Detect which cell encompasses the target text, then output its [x, y] center coordinate. 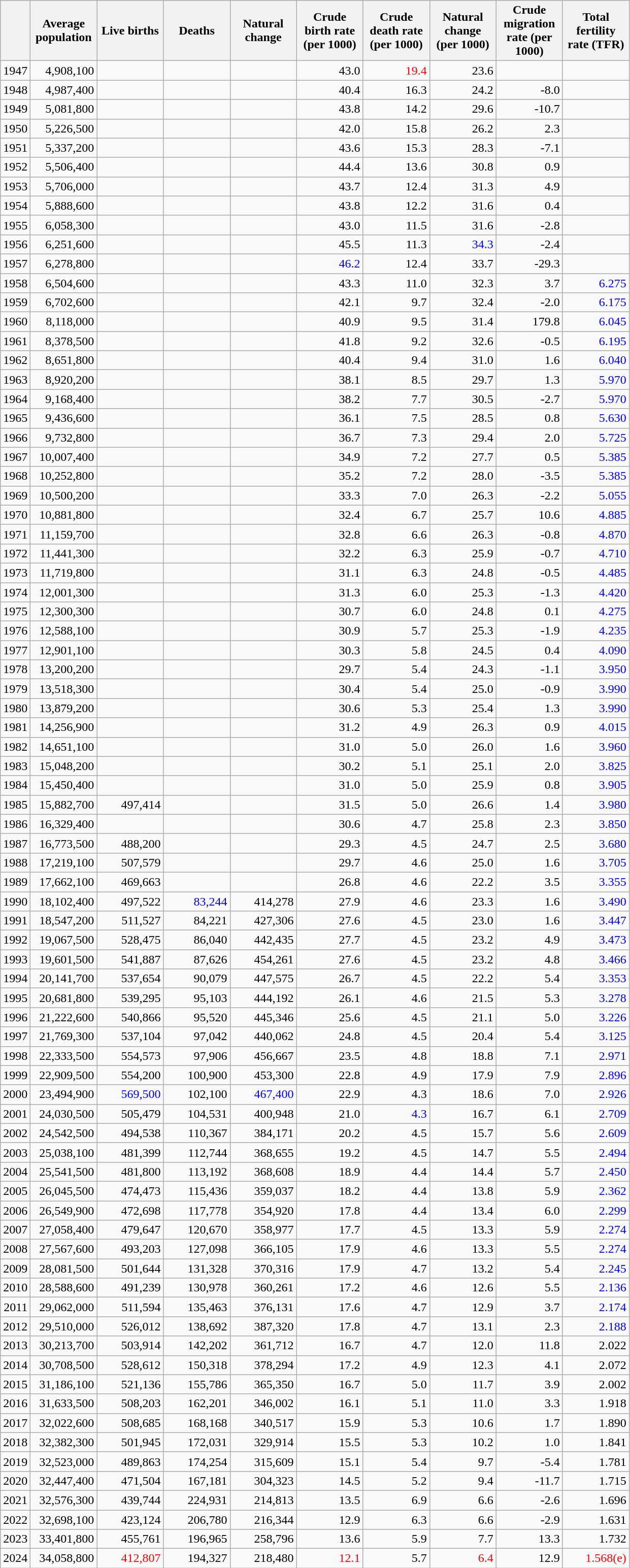
15.5 [330, 1442]
10,252,800 [64, 476]
2.896 [596, 1075]
-1.1 [529, 670]
1994 [15, 979]
387,320 [263, 1326]
41.8 [330, 341]
366,105 [263, 1249]
32,022,600 [64, 1423]
5,888,600 [64, 206]
2003 [15, 1152]
3.705 [596, 862]
3.850 [596, 824]
440,062 [263, 1037]
15,048,200 [64, 766]
537,104 [130, 1037]
-1.3 [529, 592]
3.9 [529, 1384]
7.3 [396, 438]
2010 [15, 1288]
346,002 [263, 1404]
1965 [15, 418]
-2.0 [529, 303]
1970 [15, 515]
26.6 [463, 805]
6,504,600 [64, 283]
1989 [15, 882]
3.950 [596, 670]
3.825 [596, 766]
2005 [15, 1191]
32.6 [463, 341]
2006 [15, 1211]
6.7 [396, 515]
2012 [15, 1326]
21.0 [330, 1114]
31,633,500 [64, 1404]
447,575 [263, 979]
30.2 [330, 766]
24.5 [463, 650]
29,510,000 [64, 1326]
569,500 [130, 1094]
4,908,100 [64, 71]
83,244 [197, 901]
15.3 [396, 148]
23.5 [330, 1056]
12,901,100 [64, 650]
33.3 [330, 495]
474,473 [130, 1191]
6,278,800 [64, 263]
3.960 [596, 747]
20,141,700 [64, 979]
10,007,400 [64, 457]
35.2 [330, 476]
2015 [15, 1384]
2.299 [596, 1211]
36.1 [330, 418]
1.918 [596, 1404]
4.015 [596, 727]
28,588,600 [64, 1288]
488,200 [130, 843]
12.3 [463, 1365]
130,978 [197, 1288]
21.1 [463, 1017]
12.6 [463, 1288]
368,608 [263, 1172]
3.980 [596, 805]
20,681,800 [64, 998]
95,103 [197, 998]
24.3 [463, 670]
150,318 [197, 1365]
Crude death rate (per 1000) [396, 30]
1956 [15, 244]
13.1 [463, 1326]
32.2 [330, 553]
6.275 [596, 283]
467,400 [263, 1094]
5.6 [529, 1133]
18,547,200 [64, 921]
-2.9 [529, 1519]
25.8 [463, 824]
3.905 [596, 785]
25.7 [463, 515]
329,914 [263, 1442]
365,350 [263, 1384]
19,067,500 [64, 940]
1954 [15, 206]
16,773,500 [64, 843]
1951 [15, 148]
378,294 [263, 1365]
537,654 [130, 979]
5.2 [396, 1481]
2014 [15, 1365]
11.5 [396, 225]
12.2 [396, 206]
11.3 [396, 244]
1.715 [596, 1481]
6.195 [596, 341]
34.3 [463, 244]
24.7 [463, 843]
511,527 [130, 921]
22,909,500 [64, 1075]
400,948 [263, 1114]
20.4 [463, 1037]
528,612 [130, 1365]
13.8 [463, 1191]
224,931 [197, 1500]
14.5 [330, 1481]
5,226,500 [64, 128]
2.494 [596, 1152]
25.4 [463, 708]
29,062,000 [64, 1307]
34.9 [330, 457]
21.5 [463, 998]
481,800 [130, 1172]
12,300,300 [64, 612]
481,399 [130, 1152]
84,221 [197, 921]
172,031 [197, 1442]
31.4 [463, 322]
2016 [15, 1404]
-1.9 [529, 631]
-5.4 [529, 1461]
22,333,500 [64, 1056]
214,813 [263, 1500]
503,914 [130, 1346]
554,573 [130, 1056]
115,436 [197, 1191]
472,698 [130, 1211]
1948 [15, 90]
491,239 [130, 1288]
Natural change (per 1000) [463, 30]
1966 [15, 438]
1967 [15, 457]
26.0 [463, 747]
15.7 [463, 1133]
3.490 [596, 901]
95,520 [197, 1017]
38.1 [330, 380]
5,706,000 [64, 186]
26.2 [463, 128]
31,186,100 [64, 1384]
-2.6 [529, 1500]
9.5 [396, 322]
3.680 [596, 843]
1983 [15, 766]
1987 [15, 843]
12,001,300 [64, 592]
6.040 [596, 360]
25.1 [463, 766]
541,887 [130, 959]
21,222,600 [64, 1017]
10,881,800 [64, 515]
2.174 [596, 1307]
-3.5 [529, 476]
-2.4 [529, 244]
1.631 [596, 1519]
360,261 [263, 1288]
-0.9 [529, 689]
30.9 [330, 631]
24,542,500 [64, 1133]
32,698,100 [64, 1519]
1976 [15, 631]
5.055 [596, 495]
30.7 [330, 612]
4.090 [596, 650]
2013 [15, 1346]
14,256,900 [64, 727]
168,168 [197, 1423]
1949 [15, 109]
1980 [15, 708]
2004 [15, 1172]
18.6 [463, 1094]
1977 [15, 650]
16,329,400 [64, 824]
33.7 [463, 263]
-2.8 [529, 225]
4.235 [596, 631]
Crude birth rate (per 1000) [330, 30]
1962 [15, 360]
9,732,800 [64, 438]
27.9 [330, 901]
23.3 [463, 901]
6.4 [463, 1558]
30.4 [330, 689]
1953 [15, 186]
30,708,500 [64, 1365]
2011 [15, 1307]
14,651,100 [64, 747]
2000 [15, 1094]
179.8 [529, 322]
28.0 [463, 476]
17.7 [330, 1230]
Deaths [197, 30]
2019 [15, 1461]
1.781 [596, 1461]
Natural change [263, 30]
494,538 [130, 1133]
1959 [15, 303]
384,171 [263, 1133]
1974 [15, 592]
1991 [15, 921]
471,504 [130, 1481]
2.609 [596, 1133]
3.447 [596, 921]
2020 [15, 1481]
3.353 [596, 979]
2.022 [596, 1346]
2021 [15, 1500]
1999 [15, 1075]
-2.7 [529, 399]
29.4 [463, 438]
24,030,500 [64, 1114]
42.1 [330, 303]
8,920,200 [64, 380]
25.6 [330, 1017]
18.2 [330, 1191]
1.890 [596, 1423]
368,655 [263, 1152]
1978 [15, 670]
5,506,400 [64, 167]
11.8 [529, 1346]
528,475 [130, 940]
539,295 [130, 998]
1975 [15, 612]
28.3 [463, 148]
100,900 [197, 1075]
38.2 [330, 399]
1.4 [529, 805]
127,098 [197, 1249]
117,778 [197, 1211]
7.1 [529, 1056]
18.9 [330, 1172]
2.072 [596, 1365]
1.0 [529, 1442]
1971 [15, 534]
5.725 [596, 438]
1988 [15, 862]
3.473 [596, 940]
9,436,600 [64, 418]
3.466 [596, 959]
44.4 [330, 167]
1964 [15, 399]
1960 [15, 322]
-11.7 [529, 1481]
1957 [15, 263]
46.2 [330, 263]
Total fertility rate (TFR) [596, 30]
1952 [15, 167]
2001 [15, 1114]
142,202 [197, 1346]
-8.0 [529, 90]
1973 [15, 573]
25,038,100 [64, 1152]
2009 [15, 1269]
442,435 [263, 940]
-2.2 [529, 495]
7.5 [396, 418]
11.7 [463, 1384]
23.0 [463, 921]
414,278 [263, 901]
540,866 [130, 1017]
-0.7 [529, 553]
22.9 [330, 1094]
104,531 [197, 1114]
445,346 [263, 1017]
97,042 [197, 1037]
26.1 [330, 998]
489,863 [130, 1461]
Crude migration rate (per 1000) [529, 30]
26.7 [330, 979]
-7.1 [529, 148]
43.6 [330, 148]
1993 [15, 959]
4,987,400 [64, 90]
43.7 [330, 186]
0.1 [529, 612]
9,168,400 [64, 399]
2007 [15, 1230]
196,965 [197, 1539]
469,663 [130, 882]
-29.3 [529, 263]
1.7 [529, 1423]
194,327 [197, 1558]
90,079 [197, 979]
4.485 [596, 573]
2017 [15, 1423]
30.5 [463, 399]
14.4 [463, 1172]
26,045,500 [64, 1191]
315,609 [263, 1461]
34,058,800 [64, 1558]
4.1 [529, 1365]
1963 [15, 380]
2.136 [596, 1288]
113,192 [197, 1172]
8,118,000 [64, 322]
507,579 [130, 862]
2008 [15, 1249]
17,662,100 [64, 882]
Average population [64, 30]
4.710 [596, 553]
9.2 [396, 341]
86,040 [197, 940]
32,382,300 [64, 1442]
15,882,700 [64, 805]
3.3 [529, 1404]
26.8 [330, 882]
0.5 [529, 457]
28.5 [463, 418]
27,567,600 [64, 1249]
5.8 [396, 650]
45.5 [330, 244]
13,200,200 [64, 670]
42.0 [330, 128]
5,337,200 [64, 148]
206,780 [197, 1519]
14.7 [463, 1152]
6,702,600 [64, 303]
4.420 [596, 592]
1947 [15, 71]
423,124 [130, 1519]
3.125 [596, 1037]
155,786 [197, 1384]
1979 [15, 689]
439,744 [130, 1500]
32.3 [463, 283]
501,644 [130, 1269]
110,367 [197, 1133]
521,136 [130, 1384]
32,523,000 [64, 1461]
2024 [15, 1558]
4.870 [596, 534]
23,494,900 [64, 1094]
505,479 [130, 1114]
3.226 [596, 1017]
20.2 [330, 1133]
13,518,300 [64, 689]
12.1 [330, 1558]
1997 [15, 1037]
454,261 [263, 959]
1982 [15, 747]
511,594 [130, 1307]
8,651,800 [64, 360]
19.2 [330, 1152]
358,977 [263, 1230]
31.2 [330, 727]
11,719,800 [64, 573]
1986 [15, 824]
11,441,300 [64, 553]
2023 [15, 1539]
87,626 [197, 959]
2.5 [529, 843]
13,879,200 [64, 708]
112,744 [197, 1152]
216,344 [263, 1519]
1958 [15, 283]
138,692 [197, 1326]
2022 [15, 1519]
24.2 [463, 90]
2018 [15, 1442]
23.6 [463, 71]
455,761 [130, 1539]
16.3 [396, 90]
29.3 [330, 843]
497,414 [130, 805]
32,447,400 [64, 1481]
1.841 [596, 1442]
554,200 [130, 1075]
14.2 [396, 109]
2.709 [596, 1114]
1981 [15, 727]
43.3 [330, 283]
340,517 [263, 1423]
31.1 [330, 573]
31.5 [330, 805]
15.9 [330, 1423]
6,251,600 [64, 244]
25,541,500 [64, 1172]
4.885 [596, 515]
6.045 [596, 322]
359,037 [263, 1191]
3.5 [529, 882]
16.1 [330, 1404]
135,463 [197, 1307]
370,316 [263, 1269]
1.732 [596, 1539]
376,131 [263, 1307]
15.8 [396, 128]
1950 [15, 128]
2.971 [596, 1056]
2.450 [596, 1172]
10.2 [463, 1442]
1961 [15, 341]
4.275 [596, 612]
36.7 [330, 438]
8,378,500 [64, 341]
497,522 [130, 901]
1968 [15, 476]
479,647 [130, 1230]
131,328 [197, 1269]
8.5 [396, 380]
354,920 [263, 1211]
-10.7 [529, 109]
361,712 [263, 1346]
5.630 [596, 418]
412,807 [130, 1558]
2.926 [596, 1094]
120,670 [197, 1230]
456,667 [263, 1056]
15,450,400 [64, 785]
6,058,300 [64, 225]
1998 [15, 1056]
6.1 [529, 1114]
508,685 [130, 1423]
30.3 [330, 650]
1969 [15, 495]
32,576,300 [64, 1500]
2.002 [596, 1384]
1972 [15, 553]
1995 [15, 998]
97,906 [197, 1056]
18,102,400 [64, 901]
2.362 [596, 1191]
26,549,900 [64, 1211]
29.6 [463, 109]
17.6 [330, 1307]
162,201 [197, 1404]
1990 [15, 901]
6.175 [596, 303]
6.9 [396, 1500]
1.568(e) [596, 1558]
10,500,200 [64, 495]
12,588,100 [64, 631]
13.5 [330, 1500]
17,219,100 [64, 862]
22.8 [330, 1075]
27,058,400 [64, 1230]
-0.8 [529, 534]
15.1 [330, 1461]
3.278 [596, 998]
11,159,700 [64, 534]
102,100 [197, 1094]
18.8 [463, 1056]
19.4 [396, 71]
218,480 [263, 1558]
167,181 [197, 1481]
28,081,500 [64, 1269]
33,401,800 [64, 1539]
30,213,700 [64, 1346]
1955 [15, 225]
508,203 [130, 1404]
258,796 [263, 1539]
19,601,500 [64, 959]
174,254 [197, 1461]
12.0 [463, 1346]
2.188 [596, 1326]
3.355 [596, 882]
30.8 [463, 167]
40.9 [330, 322]
304,323 [263, 1481]
1984 [15, 785]
427,306 [263, 921]
493,203 [130, 1249]
1.696 [596, 1500]
Live births [130, 30]
32.8 [330, 534]
13.4 [463, 1211]
453,300 [263, 1075]
501,945 [130, 1442]
2002 [15, 1133]
13.2 [463, 1269]
21,769,300 [64, 1037]
2.245 [596, 1269]
1996 [15, 1017]
7.9 [529, 1075]
526,012 [130, 1326]
1992 [15, 940]
5,081,800 [64, 109]
444,192 [263, 998]
1985 [15, 805]
